Locate the cell with the specified text and output its [X, Y] center coordinate. 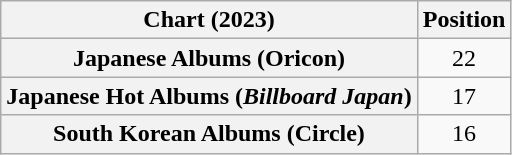
22 [464, 58]
Japanese Albums (Oricon) [209, 58]
Japanese Hot Albums (Billboard Japan) [209, 96]
Position [464, 20]
16 [464, 134]
Chart (2023) [209, 20]
17 [464, 96]
South Korean Albums (Circle) [209, 134]
